Capture the cell that displays the provided text and extract its [X, Y] central coordinate. 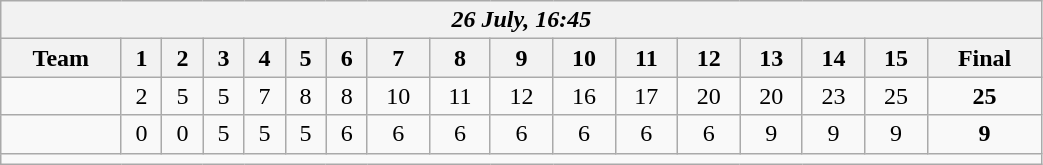
17 [646, 96]
1 [142, 58]
23 [833, 96]
26 July, 16:45 [522, 20]
3 [224, 58]
16 [584, 96]
Final [984, 58]
13 [771, 58]
15 [896, 58]
Team [61, 58]
4 [264, 58]
14 [833, 58]
